From the cell containing the given text, extract its center point as (x, y) coordinate. 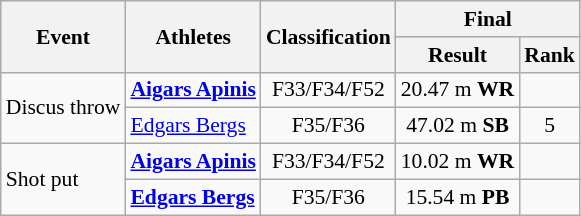
Athletes (192, 36)
Result (458, 55)
Shot put (64, 180)
5 (550, 126)
47.02 m SB (458, 126)
Classification (328, 36)
10.02 m WR (458, 162)
Event (64, 36)
Final (488, 19)
Discus throw (64, 108)
Rank (550, 55)
15.54 m PB (458, 197)
20.47 m WR (458, 90)
